Capture the cell that displays the provided text and extract its [x, y] central coordinate. 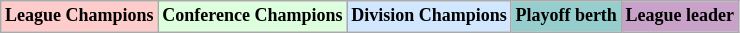
Division Champions [429, 16]
League Champions [80, 16]
Conference Champions [252, 16]
Playoff berth [566, 16]
League leader [680, 16]
